Extract the [x, y] coordinate from the center of the cell holding the provided text.  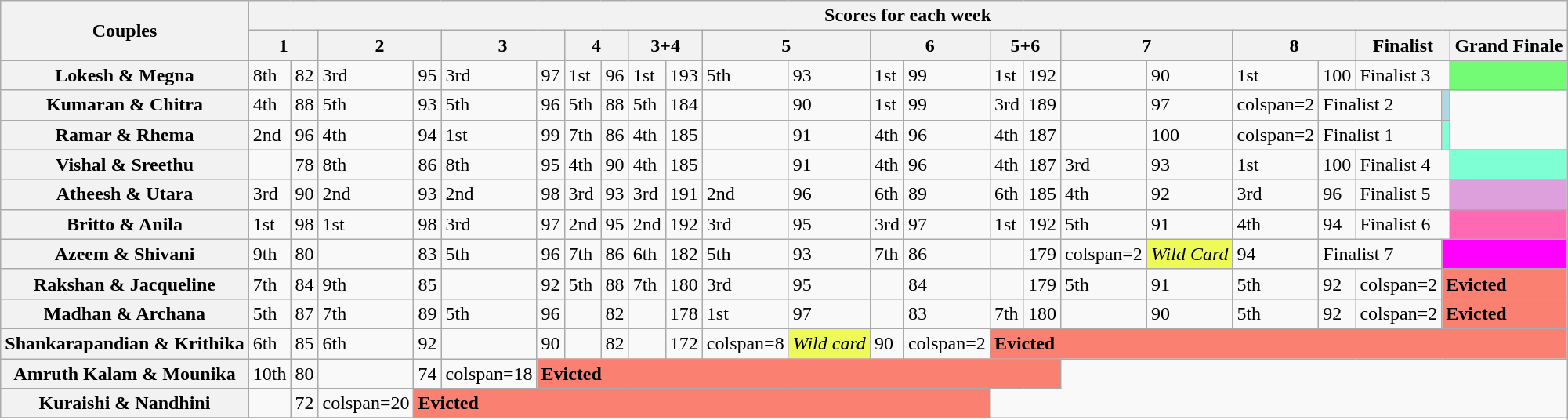
Finalist [1403, 45]
Atheesh & Utara [125, 194]
3+4 [665, 45]
Scores for each week [907, 16]
Wild card [829, 343]
Azeem & Shivani [125, 254]
193 [683, 75]
78 [304, 165]
Couples [125, 31]
182 [683, 254]
Finalist 2 [1381, 105]
1 [284, 45]
Ramar & Rhema [125, 135]
Wild Card [1190, 254]
189 [1042, 105]
5 [786, 45]
Finalist 4 [1403, 165]
colspan=8 [745, 343]
colspan=20 [366, 404]
87 [304, 313]
Lokesh & Megna [125, 75]
6 [929, 45]
7 [1146, 45]
Shankarapandian & Krithika [125, 343]
184 [683, 105]
191 [683, 194]
Britto & Anila [125, 224]
colspan=18 [489, 374]
8 [1295, 45]
3 [503, 45]
5+6 [1025, 45]
Madhan & Archana [125, 313]
2 [379, 45]
74 [428, 374]
178 [683, 313]
Kuraishi & Nandhini [125, 404]
172 [683, 343]
Finalist 6 [1403, 224]
Vishal & Sreethu [125, 165]
Grand Finale [1509, 45]
72 [304, 404]
Kumaran & Chitra [125, 105]
Finalist 7 [1381, 254]
Finalist 5 [1403, 194]
Rakshan & Jacqueline [125, 284]
4 [596, 45]
Finalist 3 [1403, 75]
Amruth Kalam & Mounika [125, 374]
Finalist 1 [1381, 135]
10th [270, 374]
